From the cell containing the given text, extract its center point as (X, Y) coordinate. 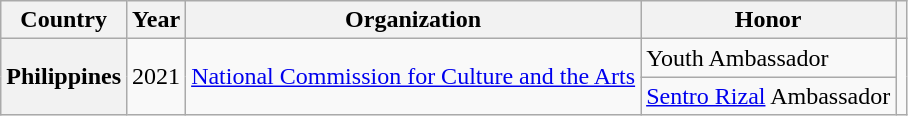
Honor (768, 20)
Sentro Rizal Ambassador (768, 96)
Youth Ambassador (768, 58)
Year (156, 20)
Organization (414, 20)
Country (64, 20)
National Commission for Culture and the Arts (414, 77)
2021 (156, 77)
Philippines (64, 77)
